Return the (X, Y) coordinate for the center point of the cell that contains the specified text.  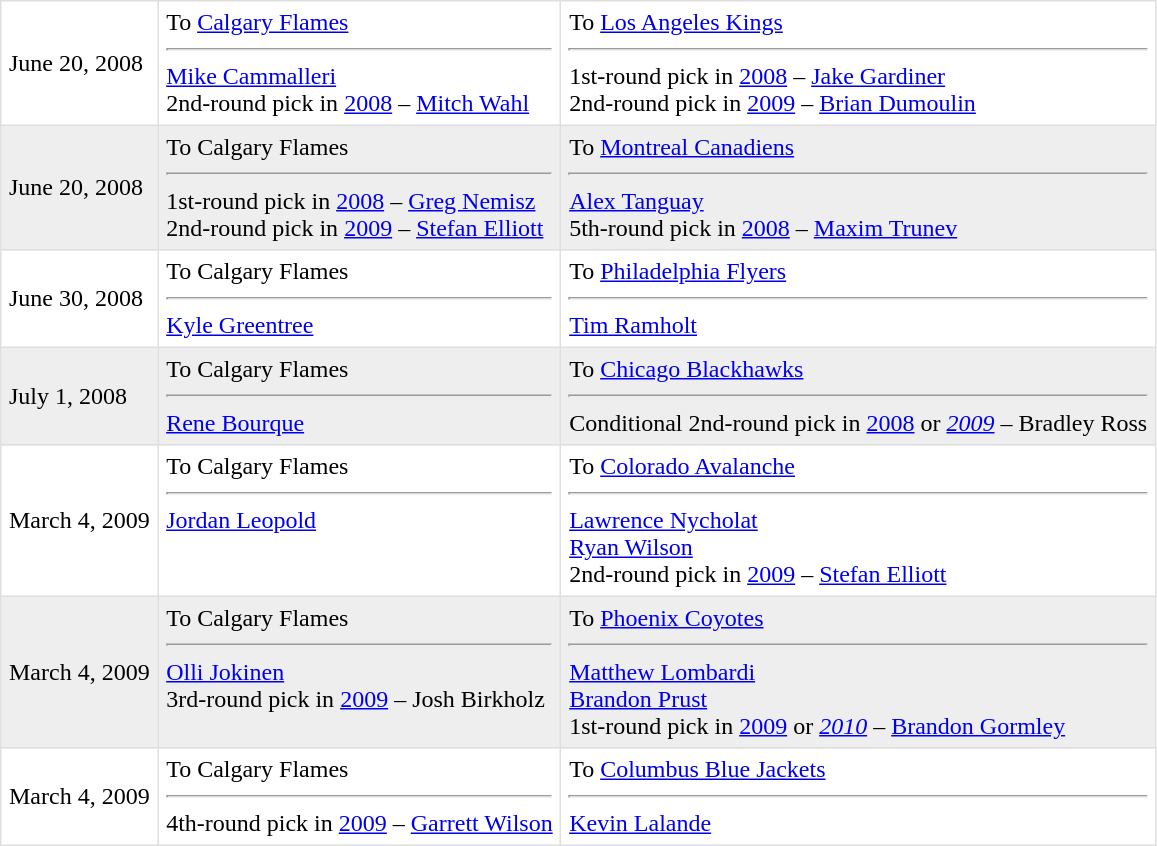
To Chicago Blackhawks Conditional 2nd-round pick in 2008 or 2009 – Bradley Ross (858, 396)
To Colorado Avalanche Lawrence NycholatRyan Wilson2nd-round pick in 2009 – Stefan Elliott (858, 521)
To Montreal Canadiens Alex Tanguay5th-round pick in 2008 – Maxim Trunev (858, 187)
To Phoenix Coyotes Matthew LombardiBrandon Prust1st-round pick in 2009 or 2010 – Brandon Gormley (858, 672)
To Calgary Flames Rene Bourque (360, 396)
To Columbus Blue Jackets Kevin Lalande (858, 797)
To Calgary Flames 1st-round pick in 2008 – Greg Nemisz2nd-round pick in 2009 – Stefan Elliott (360, 187)
To Philadelphia Flyers Tim Ramholt (858, 299)
To Calgary Flames Kyle Greentree (360, 299)
July 1, 2008 (80, 396)
June 30, 2008 (80, 299)
To Calgary Flames Olli Jokinen3rd-round pick in 2009 – Josh Birkholz (360, 672)
To Calgary Flames Mike Cammalleri2nd-round pick in 2008 – Mitch Wahl (360, 63)
To Calgary Flames 4th-round pick in 2009 – Garrett Wilson (360, 797)
To Calgary Flames Jordan Leopold (360, 521)
To Los Angeles Kings 1st-round pick in 2008 – Jake Gardiner2nd-round pick in 2009 – Brian Dumoulin (858, 63)
